Extract the (X, Y) coordinate from the center of the cell holding the provided text.  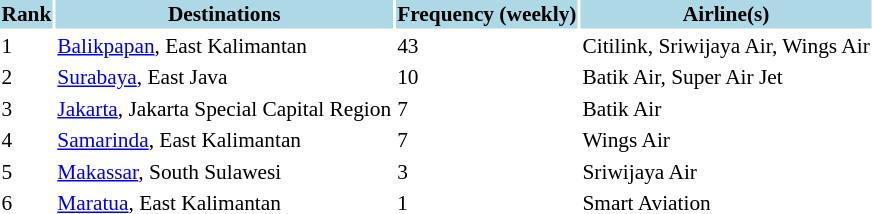
2 (26, 77)
43 (487, 46)
Sriwijaya Air (726, 172)
10 (487, 77)
1 (26, 46)
Jakarta, Jakarta Special Capital Region (224, 108)
Frequency (weekly) (487, 14)
Destinations (224, 14)
Wings Air (726, 140)
4 (26, 140)
Batik Air (726, 108)
Balikpapan, East Kalimantan (224, 46)
Surabaya, East Java (224, 77)
Airline(s) (726, 14)
5 (26, 172)
Rank (26, 14)
Makassar, South Sulawesi (224, 172)
Batik Air, Super Air Jet (726, 77)
Samarinda, East Kalimantan (224, 140)
Citilink, Sriwijaya Air, Wings Air (726, 46)
